Find where the given text appears and provide that cell's center as [X, Y] coordinate. 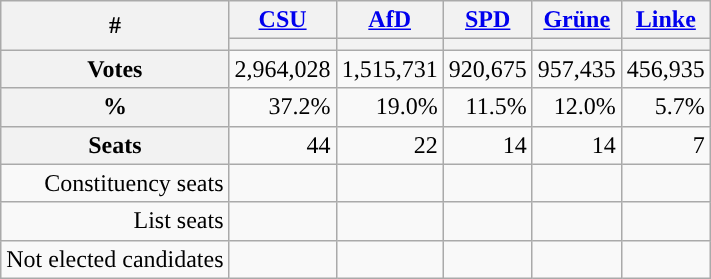
11.5% [488, 107]
12.0% [576, 107]
7 [666, 145]
37.2% [282, 107]
456,935 [666, 69]
CSU [282, 20]
# [115, 26]
Grüne [576, 20]
Seats [115, 145]
5.7% [666, 107]
19.0% [390, 107]
957,435 [576, 69]
List seats [115, 221]
% [115, 107]
44 [282, 145]
Linke [666, 20]
AfD [390, 20]
22 [390, 145]
920,675 [488, 69]
Constituency seats [115, 183]
1,515,731 [390, 69]
2,964,028 [282, 69]
Not elected candidates [115, 259]
Votes [115, 69]
SPD [488, 20]
